Identify which cell holds the provided text, then report its (x, y) central coordinate. 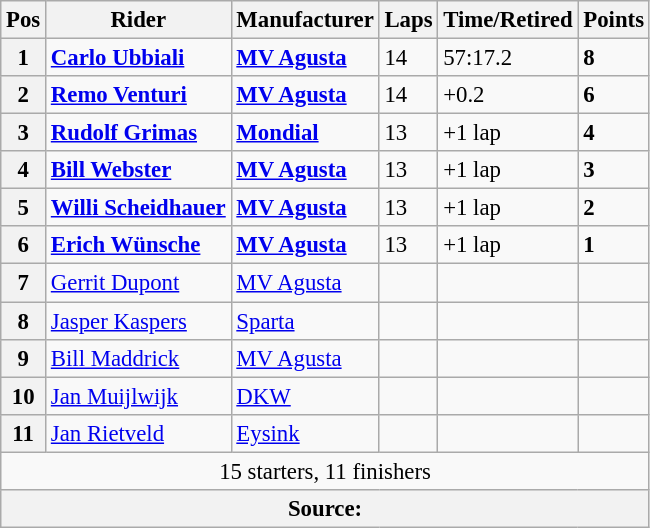
11 (24, 433)
Sparta (305, 321)
Laps (408, 20)
Points (614, 20)
Jan Muijlwijk (139, 396)
7 (24, 283)
10 (24, 396)
Time/Retired (508, 20)
Rudolf Grimas (139, 133)
9 (24, 358)
Manufacturer (305, 20)
DKW (305, 396)
Jan Rietveld (139, 433)
Source: (326, 509)
Eysink (305, 433)
Erich Wünsche (139, 245)
Willi Scheidhauer (139, 208)
15 starters, 11 finishers (326, 471)
Mondial (305, 133)
Bill Webster (139, 170)
Rider (139, 20)
Jasper Kaspers (139, 321)
Carlo Ubbiali (139, 58)
Bill Maddrick (139, 358)
+0.2 (508, 95)
Remo Venturi (139, 95)
5 (24, 208)
Pos (24, 20)
Gerrit Dupont (139, 283)
57:17.2 (508, 58)
